For the text-containing cell, return its midpoint in (X, Y) coordinate format. 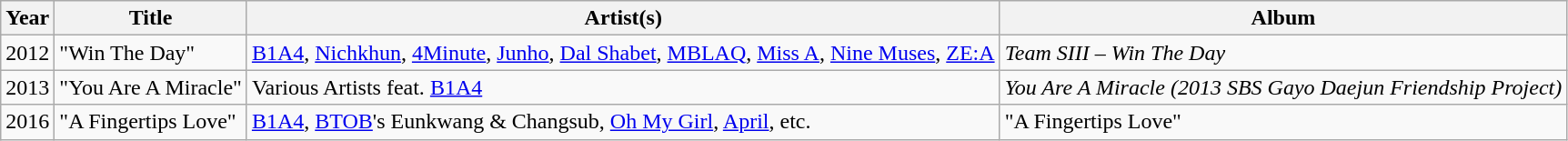
B1A4, Nichkhun, 4Minute, Junho, Dal Shabet, MBLAQ, Miss A, Nine Muses, ZE:A (623, 53)
B1A4, BTOB's Eunkwang & Changsub, Oh My Girl, April, etc. (623, 122)
2013 (27, 87)
Album (1283, 18)
2012 (27, 53)
Year (27, 18)
You Are A Miracle (2013 SBS Gayo Daejun Friendship Project) (1283, 87)
"You Are A Miracle" (151, 87)
Various Artists feat. B1A4 (623, 87)
2016 (27, 122)
"Win The Day" (151, 53)
Artist(s) (623, 18)
Title (151, 18)
Team SIII – Win The Day (1283, 53)
